Provide the [x, y] coordinate of the cell's center where the given text is located.  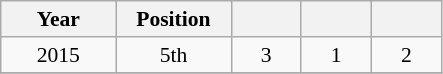
5th [174, 55]
3 [266, 55]
Year [58, 19]
2 [406, 55]
2015 [58, 55]
Position [174, 19]
1 [336, 55]
